Search for the cell housing the specified text and yield its [X, Y] center coordinate. 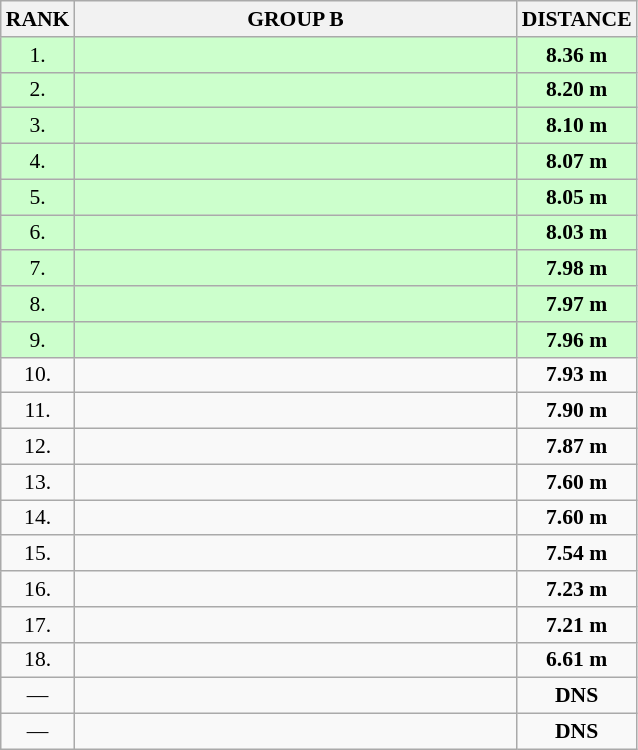
7.23 m [577, 589]
8.20 m [577, 90]
18. [38, 660]
1. [38, 55]
7. [38, 269]
4. [38, 162]
8.05 m [577, 197]
16. [38, 589]
7.98 m [577, 269]
13. [38, 482]
7.96 m [577, 340]
8.36 m [577, 55]
3. [38, 126]
7.93 m [577, 375]
GROUP B [295, 19]
11. [38, 411]
7.87 m [577, 447]
14. [38, 518]
5. [38, 197]
7.90 m [577, 411]
8.07 m [577, 162]
7.97 m [577, 304]
7.54 m [577, 554]
17. [38, 625]
12. [38, 447]
7.21 m [577, 625]
8. [38, 304]
8.03 m [577, 233]
2. [38, 90]
6. [38, 233]
15. [38, 554]
8.10 m [577, 126]
9. [38, 340]
RANK [38, 19]
DISTANCE [577, 19]
6.61 m [577, 660]
10. [38, 375]
